Determine the (X, Y) coordinate at the center of the cell enclosing the given text.  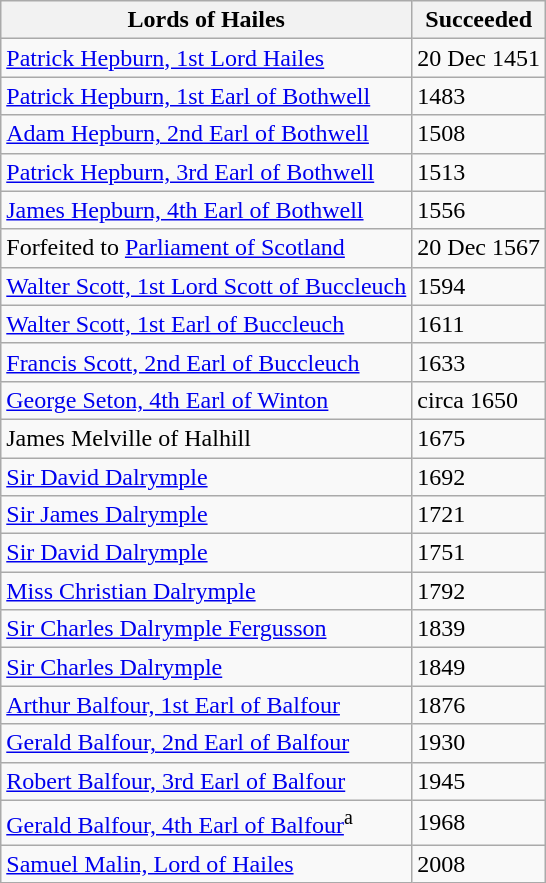
James Hepburn, 4th Earl of Bothwell (206, 210)
Adam Hepburn, 2nd Earl of Bothwell (206, 134)
1633 (479, 362)
Walter Scott, 1st Earl of Buccleuch (206, 324)
1513 (479, 172)
1930 (479, 743)
1839 (479, 629)
1692 (479, 477)
Patrick Hepburn, 1st Earl of Bothwell (206, 96)
1968 (479, 822)
1508 (479, 134)
Miss Christian Dalrymple (206, 591)
1556 (479, 210)
1721 (479, 515)
James Melville of Halhill (206, 438)
Gerald Balfour, 2nd Earl of Balfour (206, 743)
Succeeded (479, 20)
1751 (479, 553)
1675 (479, 438)
1483 (479, 96)
1876 (479, 705)
Samuel Malin, Lord of Hailes (206, 864)
George Seton, 4th Earl of Winton (206, 400)
1611 (479, 324)
Patrick Hepburn, 3rd Earl of Bothwell (206, 172)
20 Dec 1567 (479, 248)
Robert Balfour, 3rd Earl of Balfour (206, 781)
1849 (479, 667)
Walter Scott, 1st Lord Scott of Buccleuch (206, 286)
Sir Charles Dalrymple Fergusson (206, 629)
1594 (479, 286)
1792 (479, 591)
Gerald Balfour, 4th Earl of Balfoura (206, 822)
Sir James Dalrymple (206, 515)
Lords of Hailes (206, 20)
2008 (479, 864)
20 Dec 1451 (479, 58)
Forfeited to Parliament of Scotland (206, 248)
Arthur Balfour, 1st Earl of Balfour (206, 705)
circa 1650 (479, 400)
Sir Charles Dalrymple (206, 667)
Francis Scott, 2nd Earl of Buccleuch (206, 362)
1945 (479, 781)
Patrick Hepburn, 1st Lord Hailes (206, 58)
